Return (x, y) of the center of cell containing provided text 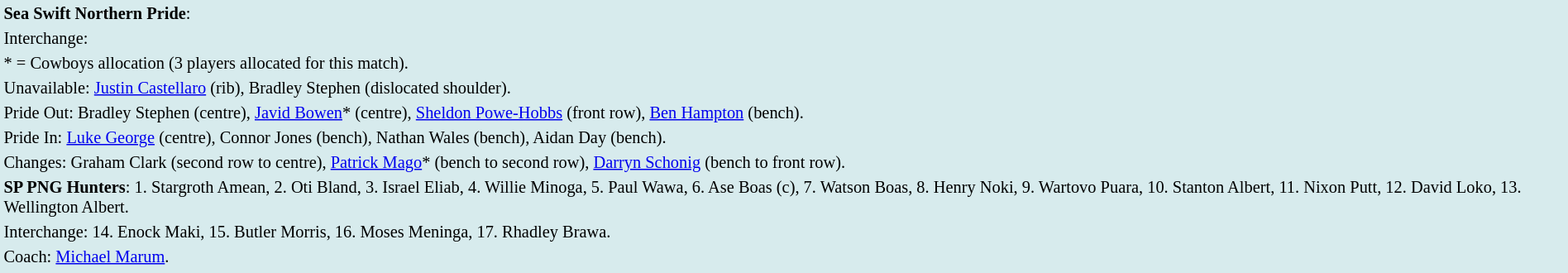
Sea Swift Northern Pride: (784, 13)
Coach: Michael Marum. (784, 256)
Unavailable: Justin Castellaro (rib), Bradley Stephen (dislocated shoulder). (784, 88)
* = Cowboys allocation (3 players allocated for this match). (784, 63)
Pride In: Luke George (centre), Connor Jones (bench), Nathan Wales (bench), Aidan Day (bench). (784, 137)
Interchange: (784, 38)
Pride Out: Bradley Stephen (centre), Javid Bowen* (centre), Sheldon Powe-Hobbs (front row), Ben Hampton (bench). (784, 113)
Changes: Graham Clark (second row to centre), Patrick Mago* (bench to second row), Darryn Schonig (bench to front row). (784, 162)
Interchange: 14. Enock Maki, 15. Butler Morris, 16. Moses Meninga, 17. Rhadley Brawa. (784, 232)
